Return the (x, y) coordinate for the center point of the cell that contains the specified text.  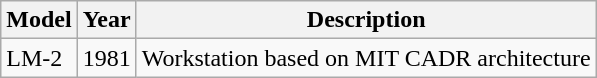
Workstation based on MIT CADR architecture (366, 58)
Model (39, 20)
LM-2 (39, 58)
Year (106, 20)
Description (366, 20)
1981 (106, 58)
